Return [X, Y] of the center of cell containing provided text 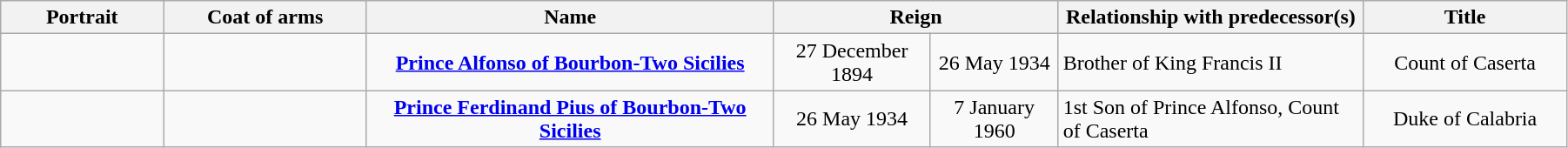
Prince Alfonso of Bourbon-Two Sicilies [569, 63]
1st Son of Prince Alfonso, Count of Caserta [1211, 118]
Relationship with predecessor(s) [1211, 17]
Name [569, 17]
Prince Ferdinand Pius of Bourbon-Two Sicilies [569, 118]
Reign [915, 17]
27 December 1894 [852, 63]
Portrait [82, 17]
Brother of King Francis II [1211, 63]
Coat of arms [265, 17]
Duke of Calabria [1465, 118]
Count of Caserta [1465, 63]
Title [1465, 17]
7 January 1960 [994, 118]
